From the cell containing the given text, extract its center point as [X, Y] coordinate. 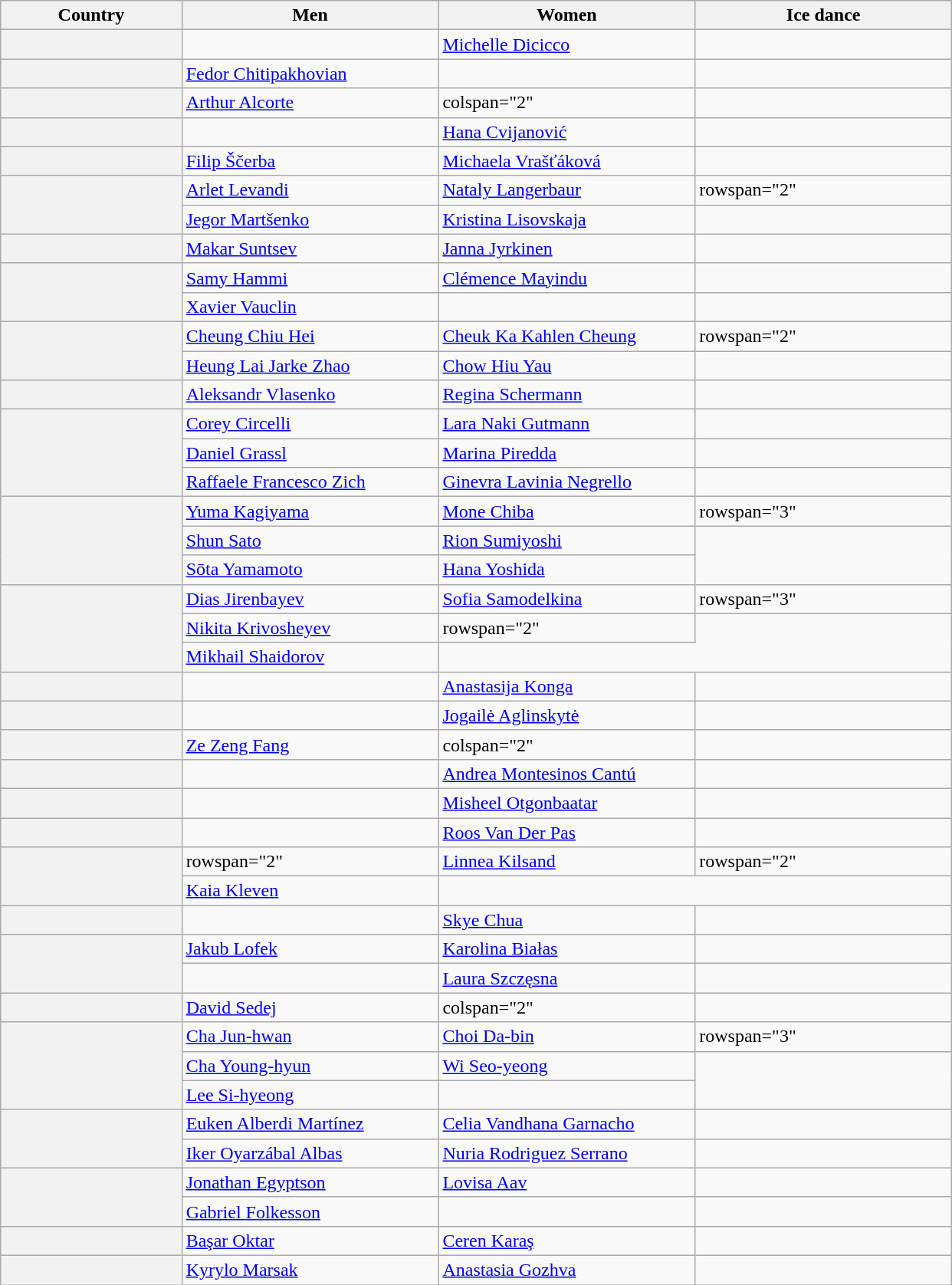
Kaia Kleven [310, 891]
Daniel Grassl [310, 453]
Ice dance [823, 15]
Sofia Samodelkina [567, 599]
Ze Zeng Fang [310, 744]
Arthur Alcorte [310, 103]
Choi Da-bin [567, 1037]
Michaela Vrašťáková [567, 161]
Jonathan Egyptson [310, 1182]
Skye Chua [567, 920]
Mikhail Shaidorov [310, 657]
Marina Piredda [567, 453]
Nuria Rodriguez Serrano [567, 1153]
Jogailė Aglinskytė [567, 715]
Shun Sato [310, 541]
Anastasia Gozhva [567, 1270]
Linnea Kilsand [567, 862]
Celia Vandhana Garnacho [567, 1124]
Filip Ščerba [310, 161]
Yuma Kagiyama [310, 511]
Women [567, 15]
Chow Hiu Yau [567, 366]
Country [91, 15]
Nikita Krivosheyev [310, 628]
Dias Jirenbayev [310, 599]
Xavier Vauclin [310, 307]
Cha Young-hyun [310, 1066]
Lovisa Aav [567, 1182]
Kyrylo Marsak [310, 1270]
Iker Oyarzábal Albas [310, 1153]
Sōta Yamamoto [310, 570]
Men [310, 15]
Başar Oktar [310, 1241]
Cha Jun-hwan [310, 1037]
Jegor Martšenko [310, 219]
Gabriel Folkesson [310, 1211]
Lara Naki Gutmann [567, 424]
Misheel Otgonbaatar [567, 803]
Ceren Karaş [567, 1241]
Nataly Langerbaur [567, 190]
Mone Chiba [567, 511]
Raffaele Francesco Zich [310, 482]
Cheung Chiu Hei [310, 336]
Ginevra Lavinia Negrello [567, 482]
Anastasija Konga [567, 686]
Arlet Levandi [310, 190]
Euken Alberdi Martínez [310, 1124]
Michelle Dicicco [567, 44]
Roos Van Der Pas [567, 832]
Samy Hammi [310, 278]
Heung Lai Jarke Zhao [310, 366]
Corey Circelli [310, 424]
Lee Si-hyeong [310, 1095]
Kristina Lisovskaja [567, 219]
Jakub Lofek [310, 949]
Aleksandr Vlasenko [310, 395]
Rion Sumiyoshi [567, 541]
Cheuk Ka Kahlen Cheung [567, 336]
Andrea Montesinos Cantú [567, 774]
David Sedej [310, 1007]
Clémence Mayindu [567, 278]
Makar Suntsev [310, 248]
Regina Schermann [567, 395]
Hana Yoshida [567, 570]
Janna Jyrkinen [567, 248]
Karolina Białas [567, 949]
Wi Seo-yeong [567, 1066]
Fedor Chitipakhovian [310, 74]
Laura Szczęsna [567, 978]
Hana Cvijanović [567, 132]
